Return the [x, y] coordinate for the center point of the cell that contains the specified text.  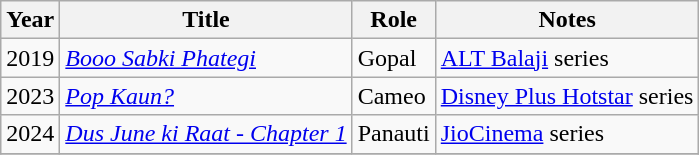
2019 [30, 58]
Notes [567, 20]
Booo Sabki Phategi [206, 58]
JioCinema series [567, 134]
2024 [30, 134]
Title [206, 20]
2023 [30, 96]
Year [30, 20]
Disney Plus Hotstar series [567, 96]
Cameo [394, 96]
Dus June ki Raat - Chapter 1 [206, 134]
ALT Balaji series [567, 58]
Panauti [394, 134]
Gopal [394, 58]
Pop Kaun? [206, 96]
Role [394, 20]
